Output the (x, y) coordinate of the center of the cell containing the given text.  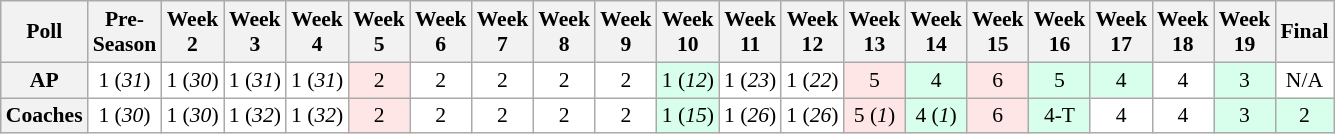
Week15 (998, 32)
Final (1304, 32)
N/A (1304, 80)
1 (15) (688, 116)
Week16 (1060, 32)
Poll (44, 32)
Week11 (750, 32)
1 (22) (812, 80)
Week17 (1121, 32)
Week18 (1183, 32)
Week7 (503, 32)
Pre-Season (125, 32)
Week8 (564, 32)
Week3 (255, 32)
Week19 (1245, 32)
Week10 (688, 32)
4 (1) (936, 116)
Week9 (626, 32)
Week13 (875, 32)
5 (1) (875, 116)
1 (23) (750, 80)
1 (12) (688, 80)
AP (44, 80)
Week6 (441, 32)
Week14 (936, 32)
Coaches (44, 116)
4-T (1060, 116)
Week4 (317, 32)
Week12 (812, 32)
Week5 (379, 32)
Week2 (192, 32)
